Find where the given text appears and provide that cell's center as (X, Y) coordinate. 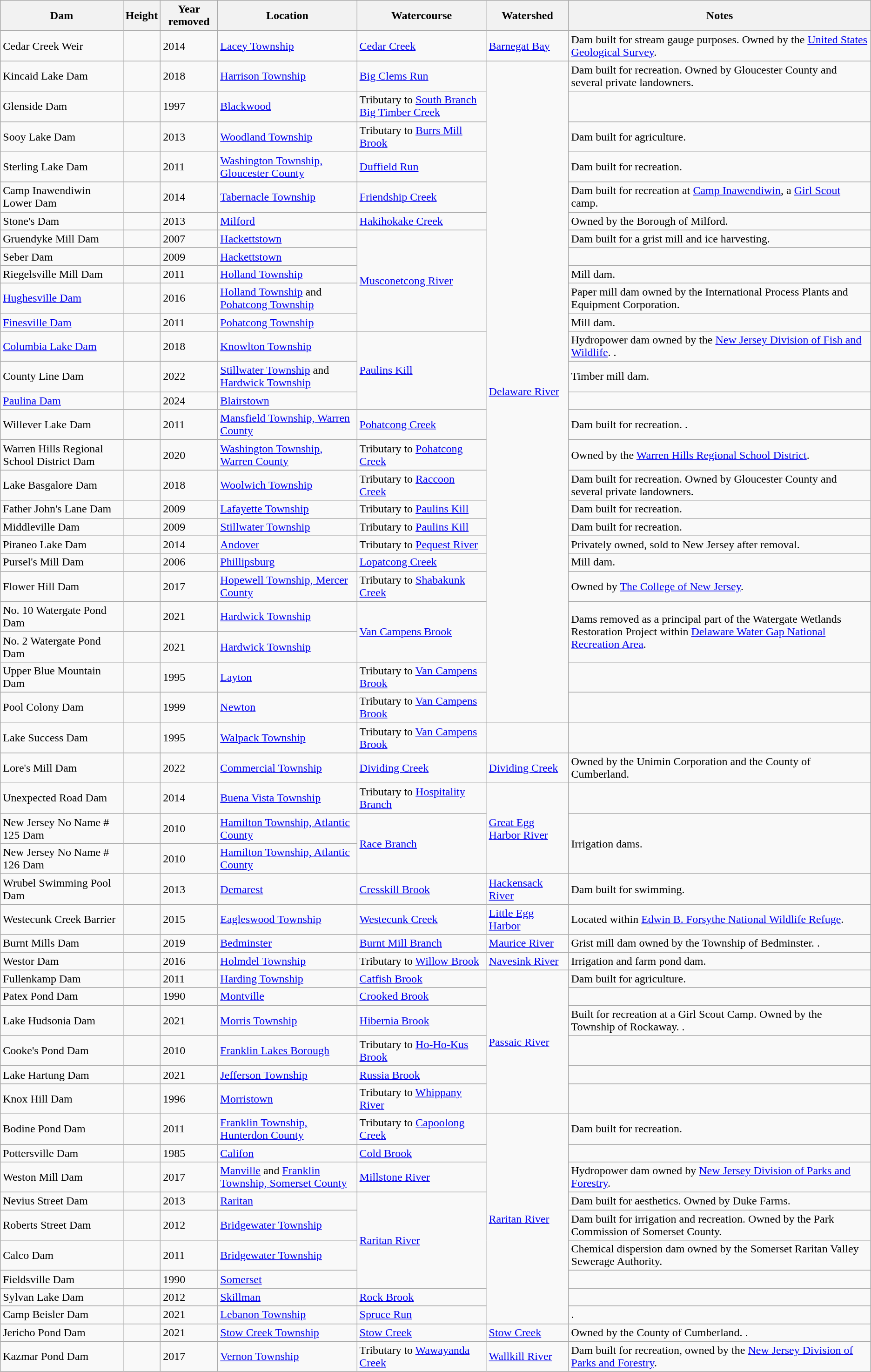
Tributary to Pohatcong Creek (422, 455)
New Jersey No Name # 126 Dam (62, 859)
Tributary to Pequest River (422, 545)
Blackwood (288, 106)
No. 2 Watergate Pond Dam (62, 647)
Somerset (288, 1279)
Eagleswood Township (288, 920)
Cooke's Pond Dam (62, 1051)
Tributary to Willow Brook (422, 961)
Andover (288, 545)
Lake Hartung Dam (62, 1075)
Sterling Lake Dam (62, 167)
Dam built for swimming. (719, 889)
Glenside Dam (62, 106)
County Line Dam (62, 377)
Chemical dispersion dam owned by the Somerset Raritan Valley Sewerage Authority. (719, 1256)
Flower Hill Dam (62, 586)
Lopatcong Creek (422, 562)
Tributary to Wawayanda Creek (422, 1356)
Nevius Street Dam (62, 1201)
Columbia Lake Dam (62, 346)
Cedar Creek (422, 46)
Montville (288, 996)
Roberts Street Dam (62, 1225)
Dam built for recreation at Camp Inawendiwin, a Girl Scout camp. (719, 197)
Morristown (288, 1098)
Calco Dam (62, 1256)
Harrison Township (288, 76)
2006 (189, 562)
2015 (189, 920)
Westecunk Creek Barrier (62, 920)
Commercial Township (288, 768)
Upper Blue Mountain Dam (62, 677)
Pool Colony Dam (62, 707)
Harding Township (288, 979)
Rock Brook (422, 1297)
2024 (189, 401)
Van Campens Brook (422, 632)
Tabernacle Township (288, 197)
Pursel's Mill Dam (62, 562)
Weston Mill Dam (62, 1177)
Morris Township (288, 1020)
Spruce Run (422, 1315)
Kincaid Lake Dam (62, 76)
Stow Creek Township (288, 1332)
Hakihokake Creek (422, 221)
1985 (189, 1153)
Califon (288, 1153)
Duffield Run (422, 167)
Hibernia Brook (422, 1020)
Owned by the Unimin Corporation and the County of Cumberland. (719, 768)
Knox Hill Dam (62, 1098)
Stillwater Township (288, 527)
Owned by The College of New Jersey. (719, 586)
Dam built for aesthetics. Owned by Duke Farms. (719, 1201)
Irrigation and farm pond dam. (719, 961)
. (719, 1315)
Washington Township, Warren County (288, 455)
Lake Success Dam (62, 737)
Crooked Brook (422, 996)
Washington Township, Gloucester County (288, 167)
Passaic River (528, 1042)
Privately owned, sold to New Jersey after removal. (719, 545)
Skillman (288, 1297)
New Jersey No Name # 125 Dam (62, 828)
Wrubel Swimming Pool Dam (62, 889)
Navesink River (528, 961)
Jericho Pond Dam (62, 1332)
Middleville Dam (62, 527)
Catfish Brook (422, 979)
Notes (719, 16)
Lake Basgalore Dam (62, 485)
Wallkill River (528, 1356)
Tributary to South Branch Big Timber Creek (422, 106)
Timber mill dam. (719, 377)
Phillipsburg (288, 562)
Sooy Lake Dam (62, 137)
2007 (189, 239)
Tributary to Burrs Mill Brook (422, 137)
Hopewell Township, Mercer County (288, 586)
Dam (62, 16)
Riegelsville Mill Dam (62, 274)
Fullenkamp Dam (62, 979)
Father John's Lane Dam (62, 509)
Russia Brook (422, 1075)
Bodine Pond Dam (62, 1129)
Built for recreation at a Girl Scout Camp. Owned by the Township of Rockaway. . (719, 1020)
1997 (189, 106)
Kazmar Pond Dam (62, 1356)
2020 (189, 455)
Dam built for a grist mill and ice harvesting. (719, 239)
Paper mill dam owned by the International Process Plants and Equipment Corporation. (719, 298)
Maurice River (528, 943)
Cedar Creek Weir (62, 46)
Milford (288, 221)
Hydropower dam owned by the New Jersey Division of Fish and Wildlife. . (719, 346)
Jefferson Township (288, 1075)
Pohatcong Township (288, 323)
Lebanon Township (288, 1315)
Manville and Franklin Township, Somerset County (288, 1177)
Finesville Dam (62, 323)
Tributary to Hospitality Branch (422, 799)
Demarest (288, 889)
Burnt Mills Dam (62, 943)
Gruendyke Mill Dam (62, 239)
Holland Township and Pohatcong Township (288, 298)
Westor Dam (62, 961)
2019 (189, 943)
Musconetcong River (422, 280)
Piraneo Lake Dam (62, 545)
1996 (189, 1098)
Paulins Kill (422, 370)
Camp Inawendiwin Lower Dam (62, 197)
Woolwich Township (288, 485)
Knowlton Township (288, 346)
Holland Township (288, 274)
Dams removed as a principal part of the Watergate Wetlands Restoration Project within Delaware Water Gap National Recreation Area. (719, 632)
Race Branch (422, 844)
Franklin Lakes Borough (288, 1051)
Warren Hills Regional School District Dam (62, 455)
Owned by the County of Cumberland. . (719, 1332)
Lake Hudsonia Dam (62, 1020)
Millstone River (422, 1177)
Lafayette Township (288, 509)
Watercourse (422, 16)
Stone's Dam (62, 221)
Lore's Mill Dam (62, 768)
Irrigation dams. (719, 844)
Seber Dam (62, 256)
Stillwater Township and Hardwick Township (288, 377)
Cresskill Brook (422, 889)
Tributary to Raccoon Creek (422, 485)
Mansfield Township, Warren County (288, 424)
Location (288, 16)
Owned by the Borough of Milford. (719, 221)
Walpack Township (288, 737)
No. 10 Watergate Pond Dam (62, 616)
Willever Lake Dam (62, 424)
Lacey Township (288, 46)
Westecunk Creek (422, 920)
Tributary to Whippany River (422, 1098)
Pottersville Dam (62, 1153)
Little Egg Harbor (528, 920)
Located within Edwin B. Forsythe National Wildlife Refuge. (719, 920)
Layton (288, 677)
Newton (288, 707)
Fieldsville Dam (62, 1279)
Paulina Dam (62, 401)
Dam built for recreation, owned by the New Jersey Division of Parks and Forestry. (719, 1356)
Friendship Creek (422, 197)
Unexpected Road Dam (62, 799)
Franklin Township, Hunterdon County (288, 1129)
Woodland Township (288, 137)
Raritan (288, 1201)
Hydropower dam owned by New Jersey Division of Parks and Forestry. (719, 1177)
Sylvan Lake Dam (62, 1297)
Owned by the Warren Hills Regional School District. (719, 455)
Watershed (528, 16)
Pohatcong Creek (422, 424)
Height (141, 16)
Tributary to Capoolong Creek (422, 1129)
1999 (189, 707)
Dam built for recreation. . (719, 424)
Holmdel Township (288, 961)
Camp Beisler Dam (62, 1315)
Hackensack River (528, 889)
Tributary to Ho-Ho-Kus Brook (422, 1051)
Blairstown (288, 401)
Barnegat Bay (528, 46)
Burnt Mill Branch (422, 943)
Hughesville Dam (62, 298)
Grist mill dam owned by the Township of Bedminster. . (719, 943)
Year removed (189, 16)
Big Clems Run (422, 76)
Dam built for irrigation and recreation. Owned by the Park Commission of Somerset County. (719, 1225)
Bedminster (288, 943)
Vernon Township (288, 1356)
Cold Brook (422, 1153)
Tributary to Shabakunk Creek (422, 586)
Dam built for stream gauge purposes. Owned by the United States Geological Survey. (719, 46)
Delaware River (528, 392)
Buena Vista Township (288, 799)
Great Egg Harbor River (528, 828)
Patex Pond Dam (62, 996)
